Determine the (X, Y) coordinate at the center of the cell enclosing the given text.  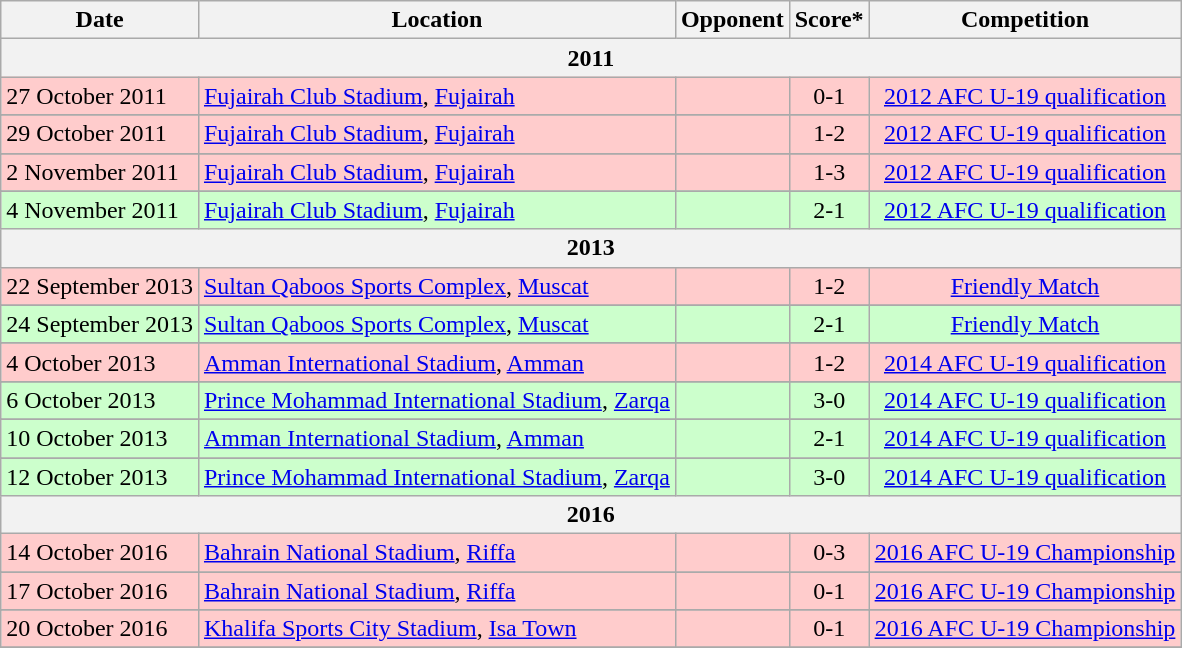
12 October 2013 (100, 477)
Khalifa Sports City Stadium, Isa Town (436, 629)
Date (100, 20)
2016 (591, 515)
Opponent (732, 20)
4 October 2013 (100, 362)
2011 (591, 58)
6 October 2013 (100, 400)
14 October 2016 (100, 553)
2 November 2011 (100, 172)
10 October 2013 (100, 438)
22 September 2013 (100, 286)
Competition (1025, 20)
Score* (829, 20)
27 October 2011 (100, 96)
29 October 2011 (100, 134)
24 September 2013 (100, 324)
17 October 2016 (100, 591)
Location (436, 20)
20 October 2016 (100, 629)
0-3 (829, 553)
1-3 (829, 172)
2013 (591, 248)
4 November 2011 (100, 210)
